Extract the [X, Y] coordinate from the center of the cell holding the provided text.  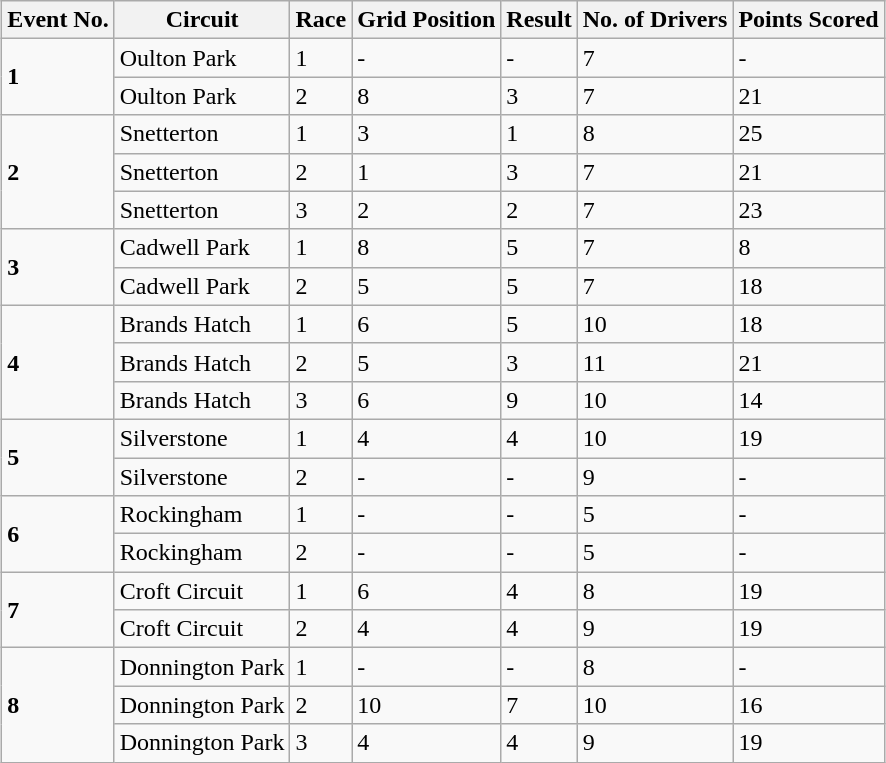
Grid Position [426, 20]
Race [321, 20]
11 [655, 362]
16 [808, 705]
Event No. [58, 20]
23 [808, 210]
Circuit [202, 20]
No. of Drivers [655, 20]
Result [539, 20]
25 [808, 134]
14 [808, 400]
Points Scored [808, 20]
